For the text-containing cell, return its midpoint in (x, y) coordinate format. 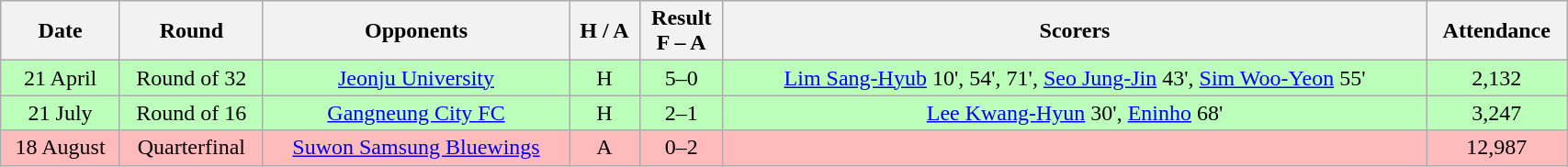
Date (61, 31)
Scorers (1075, 31)
Suwon Samsung Bluewings (415, 148)
18 August (61, 148)
Lee Kwang-Hyun 30', Eninho 68' (1075, 113)
21 April (61, 78)
Lim Sang-Hyub 10', 54', 71', Seo Jung-Jin 43', Sim Woo-Yeon 55' (1075, 78)
2,132 (1497, 78)
21 July (61, 113)
Quarterfinal (191, 148)
Gangneung City FC (415, 113)
Round of 16 (191, 113)
A (604, 148)
H / A (604, 31)
Round of 32 (191, 78)
2–1 (682, 113)
ResultF – A (682, 31)
Opponents (415, 31)
Round (191, 31)
12,987 (1497, 148)
3,247 (1497, 113)
Jeonju University (415, 78)
0–2 (682, 148)
Attendance (1497, 31)
5–0 (682, 78)
